From the cell containing the given text, extract its center point as [x, y] coordinate. 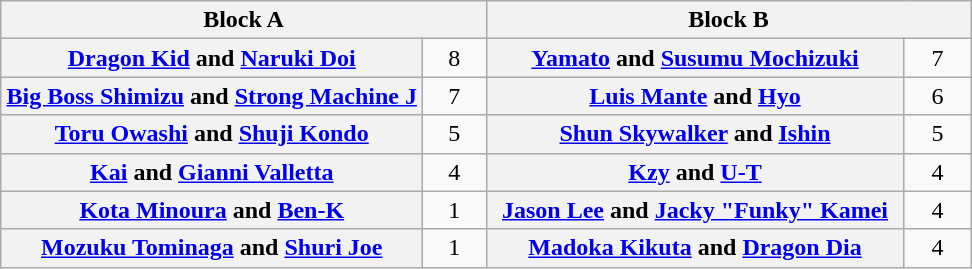
Dragon Kid and Naruki Doi [212, 58]
8 [454, 58]
Big Boss Shimizu and Strong Machine J [212, 96]
Madoka Kikuta and Dragon Dia [695, 248]
Toru Owashi and Shuji Kondo [212, 134]
Block A [244, 20]
Kzy and U-T [695, 172]
Block B [728, 20]
Kai and Gianni Valletta [212, 172]
Kota Minoura and Ben-K [212, 210]
6 [938, 96]
Jason Lee and Jacky "Funky" Kamei [695, 210]
Mozuku Tominaga and Shuri Joe [212, 248]
Shun Skywalker and Ishin [695, 134]
Luis Mante and Hyo [695, 96]
Yamato and Susumu Mochizuki [695, 58]
